Determine the (X, Y) coordinate at the center of the cell enclosing the given text.  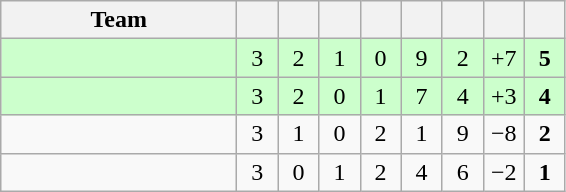
6 (462, 172)
−8 (504, 134)
5 (544, 58)
+7 (504, 58)
Team (119, 20)
+3 (504, 96)
−2 (504, 172)
7 (422, 96)
